For the text-containing cell, return its midpoint in [x, y] coordinate format. 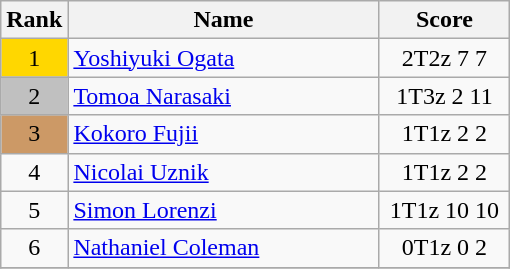
6 [34, 248]
3 [34, 134]
Kokoro Fujii [224, 134]
Nathaniel Coleman [224, 248]
Name [224, 20]
0T1z 0 2 [444, 248]
1 [34, 58]
Tomoa Narasaki [224, 96]
Simon Lorenzi [224, 210]
Score [444, 20]
1T3z 2 11 [444, 96]
5 [34, 210]
2 [34, 96]
4 [34, 172]
Rank [34, 20]
1T1z 10 10 [444, 210]
Nicolai Uznik [224, 172]
Yoshiyuki Ogata [224, 58]
2T2z 7 7 [444, 58]
